Output the (x, y) coordinate of the center of the cell containing the given text.  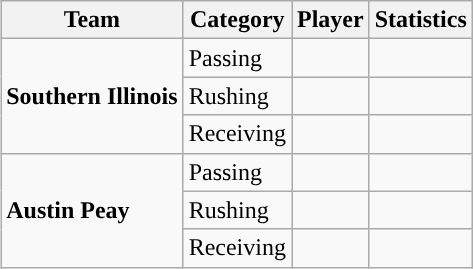
Southern Illinois (92, 96)
Team (92, 20)
Player (331, 20)
Category (237, 20)
Austin Peay (92, 210)
Statistics (420, 20)
